Determine the (X, Y) coordinate at the center of the cell enclosing the given text.  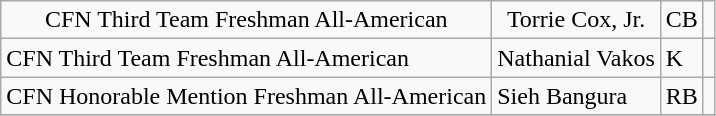
Sieh Bangura (576, 96)
CFN Honorable Mention Freshman All-American (246, 96)
Nathanial Vakos (576, 58)
Torrie Cox, Jr. (576, 20)
K (682, 58)
CB (682, 20)
RB (682, 96)
